For the text-containing cell, return its midpoint in (x, y) coordinate format. 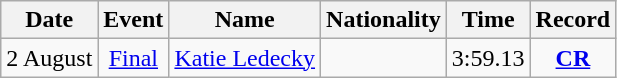
Date (50, 20)
Katie Ledecky (245, 58)
Record (573, 20)
CR (573, 58)
Nationality (384, 20)
Final (134, 58)
Time (488, 20)
Name (245, 20)
2 August (50, 58)
3:59.13 (488, 58)
Event (134, 20)
